Provide the [X, Y] coordinate of the cell's center where the given text is located.  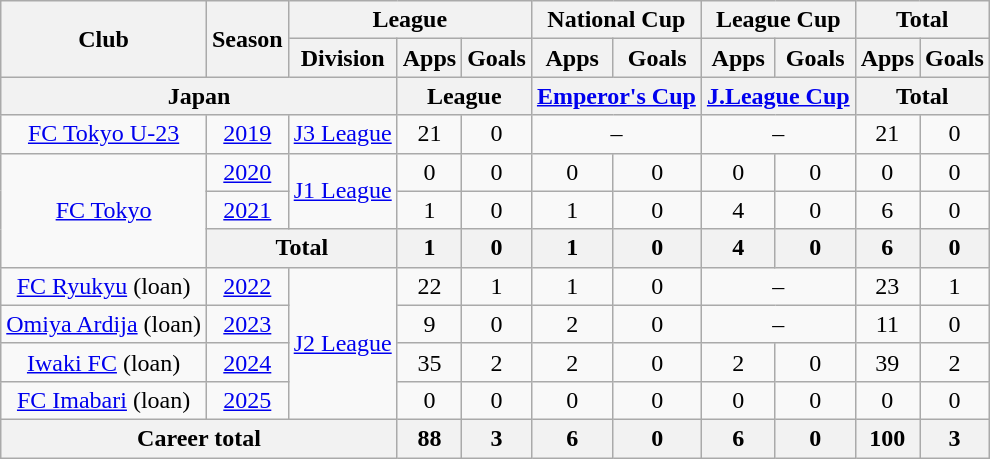
11 [887, 324]
Division [342, 58]
2020 [247, 172]
2024 [247, 362]
FC Tokyo [104, 210]
League Cup [778, 20]
FC Imabari (loan) [104, 400]
23 [887, 286]
Emperor's Cup [616, 96]
88 [429, 438]
Iwaki FC (loan) [104, 362]
2025 [247, 400]
39 [887, 362]
9 [429, 324]
Japan [199, 96]
Club [104, 39]
FC Tokyo U-23 [104, 134]
Omiya Ardija (loan) [104, 324]
35 [429, 362]
J1 League [342, 191]
100 [887, 438]
FC Ryukyu (loan) [104, 286]
2019 [247, 134]
2023 [247, 324]
J3 League [342, 134]
2021 [247, 210]
Career total [199, 438]
J2 League [342, 343]
National Cup [616, 20]
Season [247, 39]
22 [429, 286]
2022 [247, 286]
J.League Cup [778, 96]
